For the text-containing cell, return its midpoint in (x, y) coordinate format. 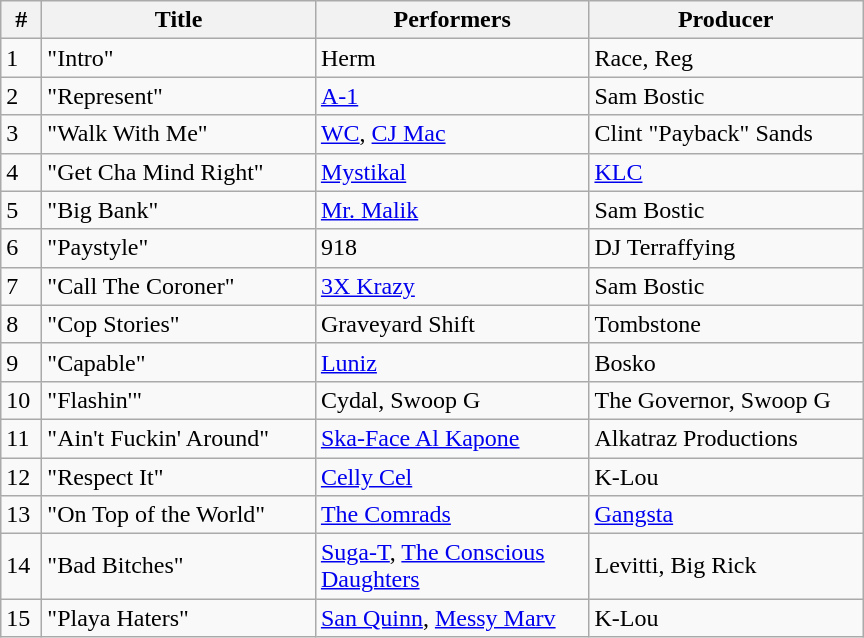
"Bad Bitches" (179, 566)
6 (22, 248)
Mr. Malik (452, 210)
12 (22, 477)
Alkatraz Productions (726, 438)
Ska-Face Al Kapone (452, 438)
Mystikal (452, 172)
Suga-T, The Conscious Daughters (452, 566)
Race, Reg (726, 58)
DJ Terraffying (726, 248)
"Capable" (179, 362)
Tombstone (726, 324)
10 (22, 400)
Producer (726, 20)
5 (22, 210)
2 (22, 96)
8 (22, 324)
"Cop Stories" (179, 324)
Luniz (452, 362)
# (22, 20)
Cydal, Swoop G (452, 400)
1 (22, 58)
14 (22, 566)
Graveyard Shift (452, 324)
3 (22, 134)
Clint "Payback" Sands (726, 134)
9 (22, 362)
"Get Cha Mind Right" (179, 172)
San Quinn, Messy Marv (452, 618)
A-1 (452, 96)
The Governor, Swoop G (726, 400)
"Ain't Fuckin' Around" (179, 438)
"Walk With Me" (179, 134)
Performers (452, 20)
918 (452, 248)
"Big Bank" (179, 210)
"Call The Coroner" (179, 286)
WC, CJ Mac (452, 134)
"Intro" (179, 58)
13 (22, 515)
Celly Cel (452, 477)
KLC (726, 172)
"Playa Haters" (179, 618)
Levitti, Big Rick (726, 566)
Title (179, 20)
7 (22, 286)
3X Krazy (452, 286)
Bosko (726, 362)
"On Top of the World" (179, 515)
"Respect It" (179, 477)
15 (22, 618)
11 (22, 438)
4 (22, 172)
Gangsta (726, 515)
"Flashin'" (179, 400)
"Represent" (179, 96)
The Comrads (452, 515)
"Paystyle" (179, 248)
Herm (452, 58)
